For the text-containing cell, return its midpoint in (x, y) coordinate format. 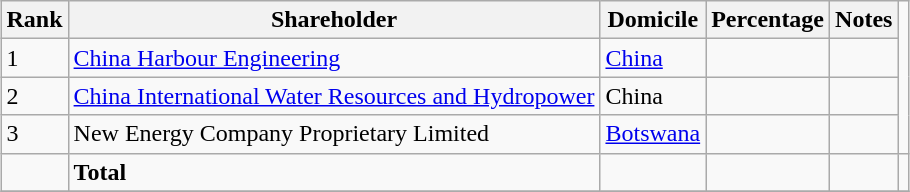
Domicile (653, 20)
Percentage (768, 20)
2 (34, 96)
New Energy Company Proprietary Limited (334, 134)
3 (34, 134)
Total (334, 172)
Shareholder (334, 20)
Rank (34, 20)
1 (34, 58)
China Harbour Engineering (334, 58)
Botswana (653, 134)
Notes (864, 20)
China International Water Resources and Hydropower (334, 96)
